Search for the cell housing the specified text and yield its [X, Y] center coordinate. 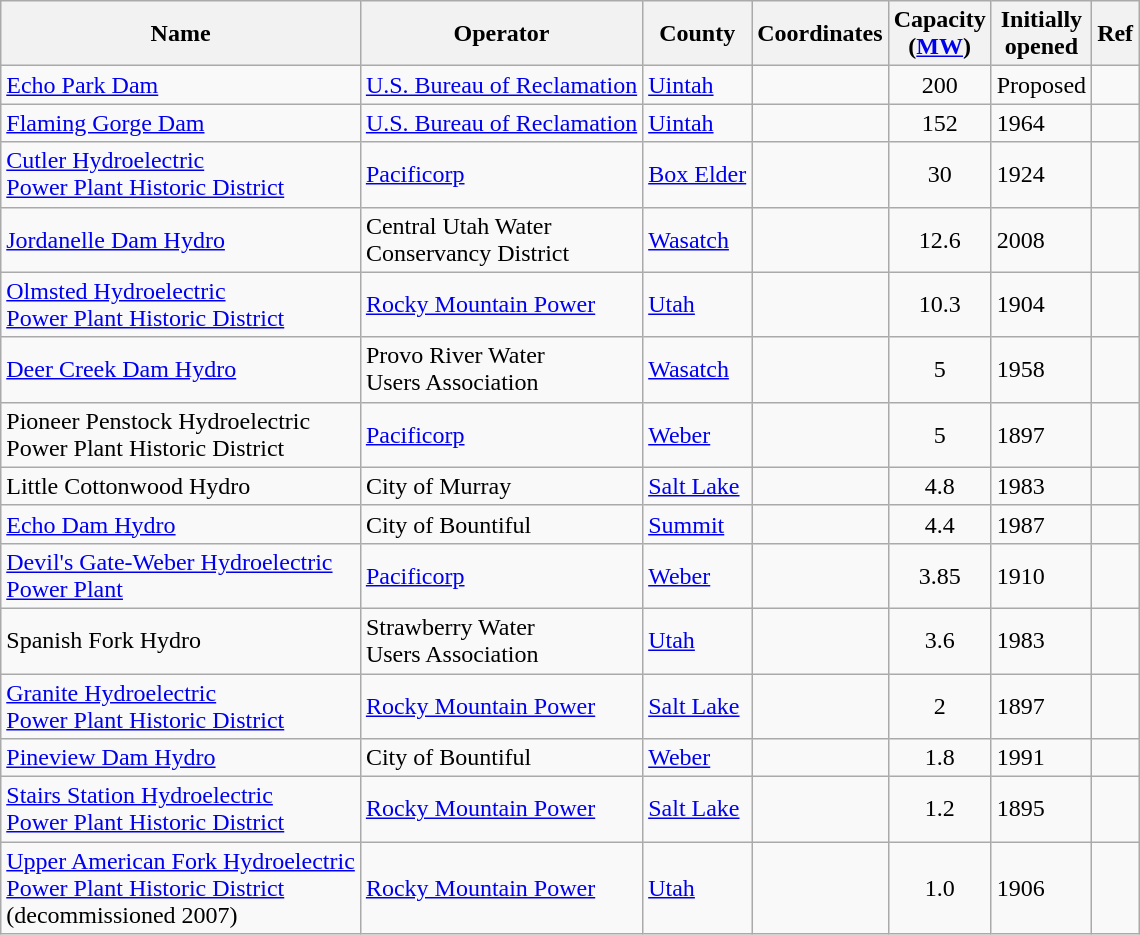
1991 [1041, 758]
12.6 [940, 240]
Summit [698, 524]
1906 [1041, 888]
Central Utah WaterConservancy District [501, 240]
Pioneer Penstock HydroelectricPower Plant Historic District [181, 434]
2008 [1041, 240]
Capacity(MW) [940, 34]
Echo Park Dam [181, 85]
Flaming Gorge Dam [181, 123]
1910 [1041, 576]
Provo River WaterUsers Association [501, 370]
3.85 [940, 576]
Stairs Station HydroelectricPower Plant Historic District [181, 810]
30 [940, 174]
200 [940, 85]
Operator [501, 34]
10.3 [940, 304]
Coordinates [820, 34]
Ref [1116, 34]
1964 [1041, 123]
Name [181, 34]
Spanish Fork Hydro [181, 640]
Devil's Gate-Weber HydroelectricPower Plant [181, 576]
Pineview Dam Hydro [181, 758]
Strawberry WaterUsers Association [501, 640]
1958 [1041, 370]
2 [940, 706]
4.4 [940, 524]
Initiallyopened [1041, 34]
1.8 [940, 758]
152 [940, 123]
Deer Creek Dam Hydro [181, 370]
Granite HydroelectricPower Plant Historic District [181, 706]
1.2 [940, 810]
Olmsted HydroelectricPower Plant Historic District [181, 304]
Echo Dam Hydro [181, 524]
Upper American Fork HydroelectricPower Plant Historic District(decommissioned 2007) [181, 888]
3.6 [940, 640]
County [698, 34]
1924 [1041, 174]
Cutler HydroelectricPower Plant Historic District [181, 174]
1987 [1041, 524]
City of Murray [501, 486]
1904 [1041, 304]
Proposed [1041, 85]
4.8 [940, 486]
Box Elder [698, 174]
1895 [1041, 810]
1.0 [940, 888]
Little Cottonwood Hydro [181, 486]
Jordanelle Dam Hydro [181, 240]
